Extract the (x, y) coordinate from the center of the cell holding the provided text.  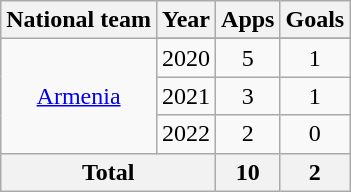
0 (315, 134)
10 (248, 172)
National team (79, 20)
3 (248, 96)
5 (248, 58)
Apps (248, 20)
Goals (315, 20)
2021 (186, 96)
2022 (186, 134)
Year (186, 20)
2020 (186, 58)
Armenia (79, 96)
Total (108, 172)
